Return the [X, Y] coordinate for the center point of the cell that contains the specified text.  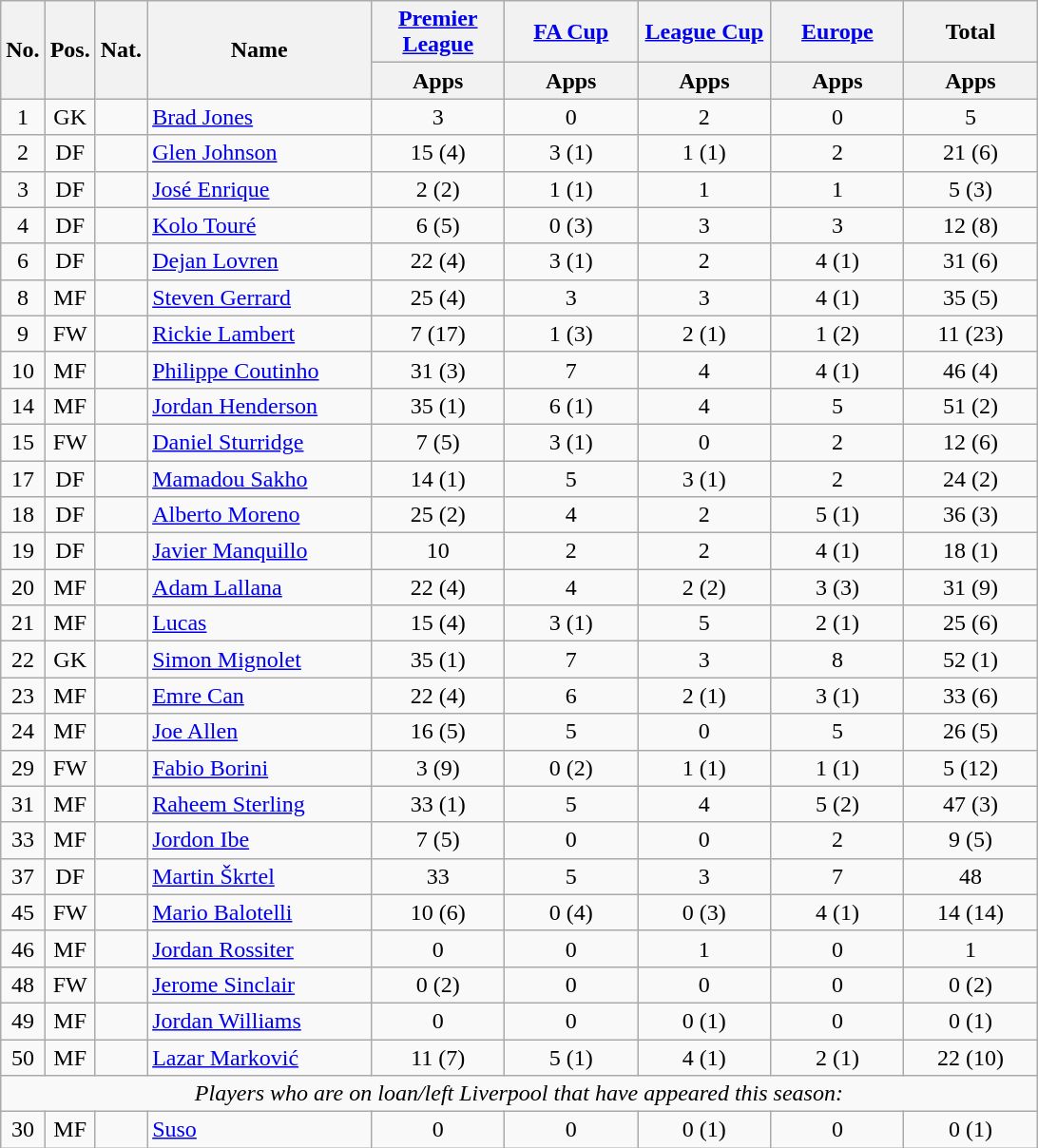
Pos. [70, 49]
Javier Manquillo [259, 551]
Simon Mignolet [259, 660]
Daniel Sturridge [259, 442]
22 (10) [971, 1058]
36 (3) [971, 515]
No. [23, 49]
9 [23, 334]
14 (1) [438, 478]
31 (6) [971, 261]
30 [23, 1130]
Raheem Sterling [259, 804]
25 (4) [438, 297]
Lazar Marković [259, 1058]
12 (8) [971, 225]
14 [23, 406]
10 (6) [438, 912]
Players who are on loan/left Liverpool that have appeared this season: [519, 1094]
Lucas [259, 623]
5 (12) [971, 768]
League Cup [704, 32]
1 (2) [837, 334]
31 (3) [438, 370]
11 (23) [971, 334]
Alberto Moreno [259, 515]
7 (17) [438, 334]
Nat. [121, 49]
16 (5) [438, 732]
25 (6) [971, 623]
Philippe Coutinho [259, 370]
5 (3) [971, 189]
Name [259, 49]
15 [23, 442]
6 (5) [438, 225]
29 [23, 768]
21 [23, 623]
Joe Allen [259, 732]
24 [23, 732]
31 [23, 804]
Suso [259, 1130]
46 [23, 948]
Steven Gerrard [259, 297]
52 (1) [971, 660]
Jordan Rossiter [259, 948]
31 (9) [971, 587]
12 (6) [971, 442]
17 [23, 478]
26 (5) [971, 732]
Jordon Ibe [259, 840]
Mamadou Sakho [259, 478]
FA Cup [571, 32]
14 (14) [971, 912]
22 [23, 660]
49 [23, 1021]
47 (3) [971, 804]
18 (1) [971, 551]
Emre Can [259, 696]
11 (7) [438, 1058]
25 (2) [438, 515]
Total [971, 32]
6 (1) [571, 406]
Glen Johnson [259, 153]
1 (3) [571, 334]
37 [23, 876]
Dejan Lovren [259, 261]
Martin Škrtel [259, 876]
Fabio Borini [259, 768]
Mario Balotelli [259, 912]
Jerome Sinclair [259, 985]
45 [23, 912]
Brad Jones [259, 117]
Kolo Touré [259, 225]
Europe [837, 32]
35 (5) [971, 297]
José Enrique [259, 189]
51 (2) [971, 406]
5 (2) [837, 804]
33 (6) [971, 696]
3 (9) [438, 768]
9 (5) [971, 840]
33 (1) [438, 804]
Premier League [438, 32]
50 [23, 1058]
Jordan Williams [259, 1021]
3 (3) [837, 587]
21 (6) [971, 153]
23 [23, 696]
24 (2) [971, 478]
19 [23, 551]
Jordan Henderson [259, 406]
18 [23, 515]
20 [23, 587]
46 (4) [971, 370]
Rickie Lambert [259, 334]
0 (4) [571, 912]
Adam Lallana [259, 587]
